Find where the given text appears and provide that cell's center as (x, y) coordinate. 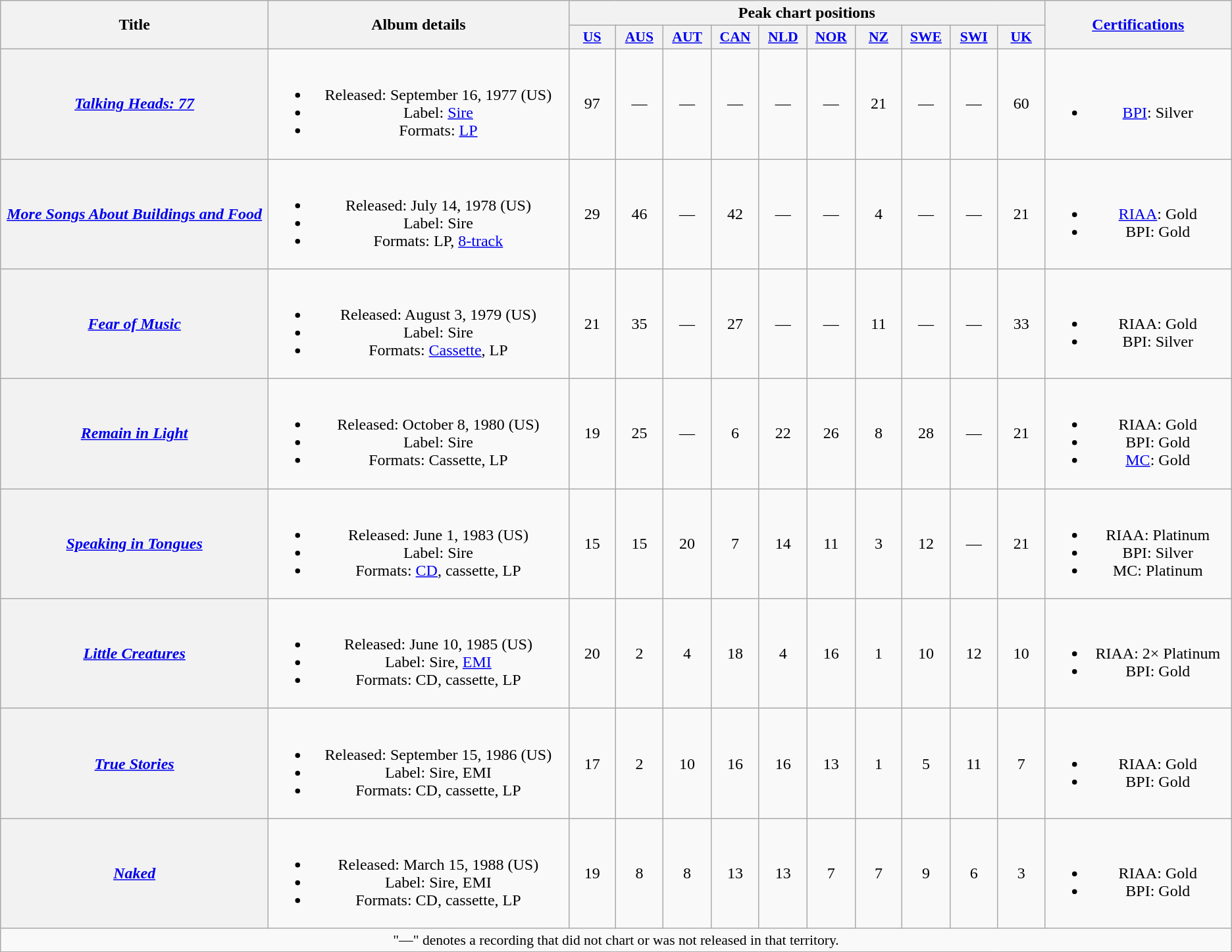
35 (640, 324)
Little Creatures (134, 654)
27 (734, 324)
BPI: Silver (1138, 104)
RIAA: PlatinumBPI: SilverMC: Platinum (1138, 543)
Released: June 10, 1985 (US)Label: Sire, EMIFormats: CD, cassette, LP (419, 654)
Released: July 14, 1978 (US)Label: SireFormats: LP, 8-track (419, 214)
AUT (687, 38)
Peak chart positions (807, 13)
Released: September 15, 1986 (US)Label: Sire, EMIFormats: CD, cassette, LP (419, 763)
33 (1021, 324)
22 (783, 434)
RIAA: GoldBPI: GoldMC: Gold (1138, 434)
UK (1021, 38)
Talking Heads: 77 (134, 104)
Released: August 3, 1979 (US)Label: SireFormats: Cassette, LP (419, 324)
Album details (419, 25)
CAN (734, 38)
Released: June 1, 1983 (US)Label: SireFormats: CD, cassette, LP (419, 543)
26 (831, 434)
RIAA: GoldBPI: Silver (1138, 324)
Remain in Light (134, 434)
Title (134, 25)
NLD (783, 38)
Naked (134, 874)
5 (925, 763)
42 (734, 214)
25 (640, 434)
60 (1021, 104)
SWE (925, 38)
"—" denotes a recording that did not chart or was not released in that territory. (616, 940)
18 (734, 654)
US (592, 38)
17 (592, 763)
28 (925, 434)
SWI (974, 38)
97 (592, 104)
Released: March 15, 1988 (US)Label: Sire, EMIFormats: CD, cassette, LP (419, 874)
9 (925, 874)
46 (640, 214)
NOR (831, 38)
14 (783, 543)
Fear of Music (134, 324)
Speaking in Tongues (134, 543)
RIAA: 2× PlatinumBPI: Gold (1138, 654)
Certifications (1138, 25)
Released: October 8, 1980 (US)Label: SireFormats: Cassette, LP (419, 434)
Released: September 16, 1977 (US)Label: SireFormats: LP (419, 104)
AUS (640, 38)
29 (592, 214)
True Stories (134, 763)
More Songs About Buildings and Food (134, 214)
NZ (878, 38)
